Find where the given text appears and provide that cell's center as (X, Y) coordinate. 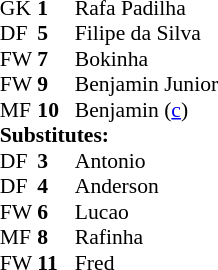
Substitutes: (109, 135)
Rafinha (146, 237)
7 (56, 59)
Benjamin Junior (146, 85)
3 (56, 161)
Filipe da Silva (146, 33)
5 (56, 33)
Anderson (146, 187)
9 (56, 85)
10 (56, 110)
4 (56, 187)
Bokinha (146, 59)
Benjamin (c) (146, 110)
Lucao (146, 212)
Antonio (146, 161)
8 (56, 237)
6 (56, 212)
